Find where the given text appears and provide that cell's center as (x, y) coordinate. 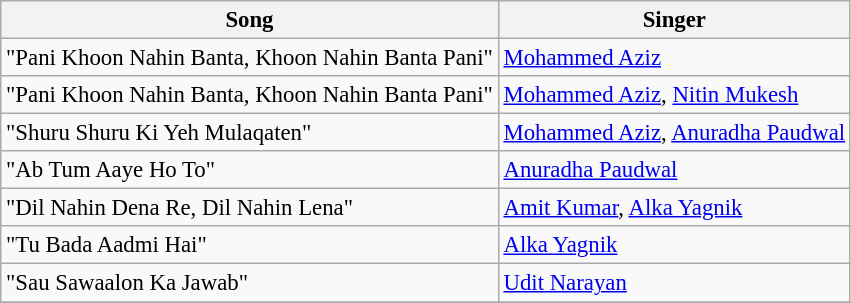
"Tu Bada Aadmi Hai" (250, 245)
"Sau Sawaalon Ka Jawab" (250, 283)
Singer (674, 20)
"Shuru Shuru Ki Yeh Mulaqaten" (250, 133)
"Dil Nahin Dena Re, Dil Nahin Lena" (250, 208)
Mohammed Aziz, Nitin Mukesh (674, 95)
Mohammed Aziz, Anuradha Paudwal (674, 133)
Anuradha Paudwal (674, 170)
Song (250, 20)
Alka Yagnik (674, 245)
Udit Narayan (674, 283)
Mohammed Aziz (674, 58)
"Ab Tum Aaye Ho To" (250, 170)
Amit Kumar, Alka Yagnik (674, 208)
